Pinpoint the cell where the given text exists, returning its [X, Y] midpoint coordinate. 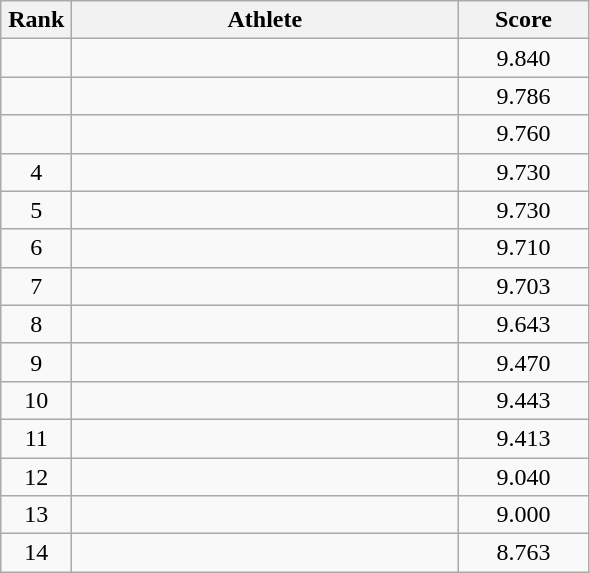
7 [36, 286]
9.413 [524, 438]
9.710 [524, 248]
Athlete [265, 20]
Rank [36, 20]
11 [36, 438]
9.786 [524, 96]
9.760 [524, 134]
13 [36, 515]
14 [36, 553]
9.470 [524, 362]
9.000 [524, 515]
8 [36, 324]
9.643 [524, 324]
9.443 [524, 400]
Score [524, 20]
5 [36, 210]
12 [36, 477]
8.763 [524, 553]
4 [36, 172]
6 [36, 248]
9.703 [524, 286]
9.040 [524, 477]
9.840 [524, 58]
9 [36, 362]
10 [36, 400]
